Detect which cell encompasses the target text, then output its (X, Y) center coordinate. 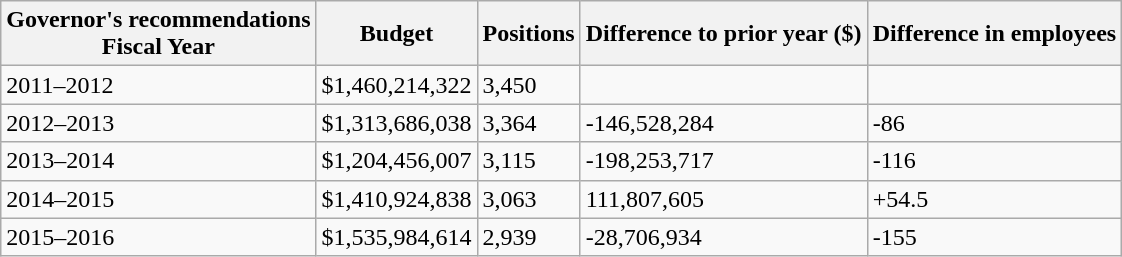
2014–2015 (158, 199)
-155 (994, 237)
2013–2014 (158, 161)
3,450 (528, 85)
111,807,605 (724, 199)
-86 (994, 123)
3,115 (528, 161)
$1,410,924,838 (396, 199)
2015–2016 (158, 237)
Difference to prior year ($) (724, 34)
$1,204,456,007 (396, 161)
Governor's recommendationsFiscal Year (158, 34)
+54.5 (994, 199)
Budget (396, 34)
2011–2012 (158, 85)
$1,313,686,038 (396, 123)
2,939 (528, 237)
2012–2013 (158, 123)
3,063 (528, 199)
-198,253,717 (724, 161)
Difference in employees (994, 34)
3,364 (528, 123)
-28,706,934 (724, 237)
$1,535,984,614 (396, 237)
-146,528,284 (724, 123)
$1,460,214,322 (396, 85)
Positions (528, 34)
-116 (994, 161)
